Provide the (X, Y) coordinate of the cell's center where the given text is located.  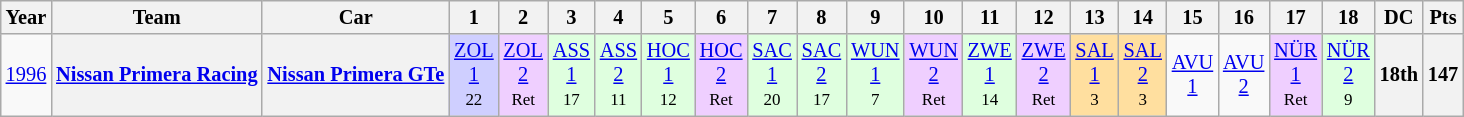
17 (1296, 17)
SAC120 (772, 75)
ZOL122 (474, 75)
1996 (26, 75)
11 (990, 17)
Year (26, 17)
4 (618, 17)
NÜR1Ret (1296, 75)
18 (1348, 17)
5 (668, 17)
Nissan Primera GTe (356, 75)
6 (722, 17)
3 (572, 17)
Nissan Primera Racing (156, 75)
HOC112 (668, 75)
15 (1192, 17)
1 (474, 17)
WUN17 (875, 75)
AVU2 (1244, 75)
16 (1244, 17)
HOC2Ret (722, 75)
SAL23 (1143, 75)
ZWE114 (990, 75)
Team (156, 17)
ZOL2Ret (524, 75)
147 (1443, 75)
2 (524, 17)
Car (356, 17)
AVU1 (1192, 75)
WUN2Ret (933, 75)
ASS117 (572, 75)
9 (875, 17)
SAL13 (1094, 75)
10 (933, 17)
Pts (1443, 17)
8 (822, 17)
7 (772, 17)
12 (1044, 17)
14 (1143, 17)
NÜR29 (1348, 75)
SAC217 (822, 75)
18th (1399, 75)
13 (1094, 17)
ASS211 (618, 75)
DC (1399, 17)
ZWE2Ret (1044, 75)
